Capture the cell that displays the provided text and extract its (X, Y) central coordinate. 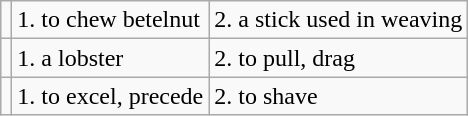
2. a stick used in weaving (338, 20)
2. to pull, drag (338, 58)
1. to chew betelnut (110, 20)
1. to excel, precede (110, 96)
2. to shave (338, 96)
1. a lobster (110, 58)
